Search for the cell housing the specified text and yield its [X, Y] center coordinate. 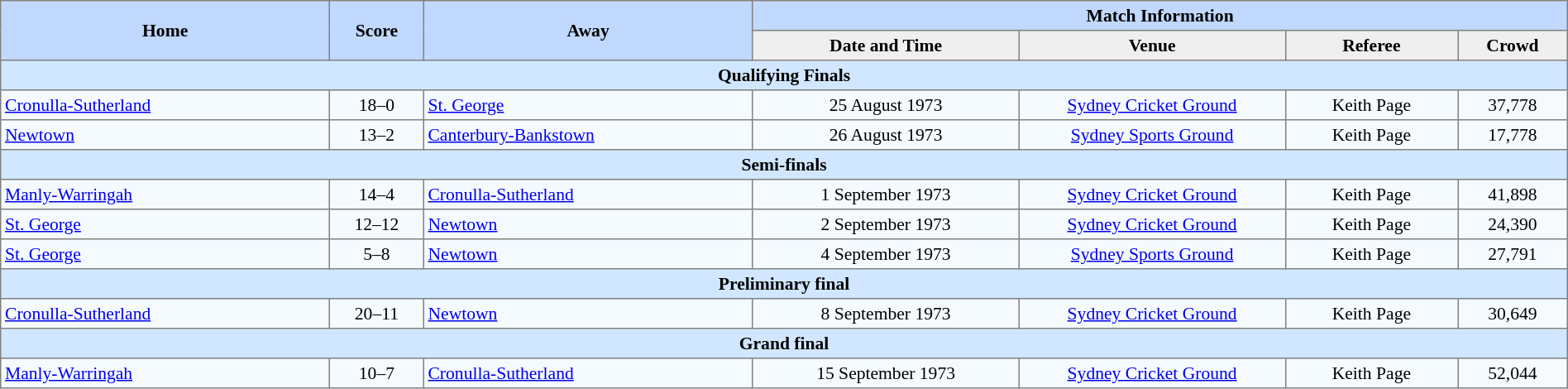
25 August 1973 [886, 105]
Preliminary final [784, 284]
Grand final [784, 343]
5–8 [377, 254]
4 September 1973 [886, 254]
10–7 [377, 373]
Date and Time [886, 46]
24,390 [1513, 224]
Crowd [1513, 46]
1 September 1973 [886, 194]
27,791 [1513, 254]
12–12 [377, 224]
20–11 [377, 314]
2 September 1973 [886, 224]
41,898 [1513, 194]
8 September 1973 [886, 314]
37,778 [1513, 105]
18–0 [377, 105]
14–4 [377, 194]
Venue [1152, 46]
52,044 [1513, 373]
Semi-finals [784, 165]
15 September 1973 [886, 373]
Home [165, 31]
Score [377, 31]
30,649 [1513, 314]
13–2 [377, 135]
Qualifying Finals [784, 75]
26 August 1973 [886, 135]
Canterbury-Bankstown [588, 135]
Match Information [1159, 16]
17,778 [1513, 135]
Referee [1371, 46]
Away [588, 31]
